Find where the given text appears and provide that cell's center as (x, y) coordinate. 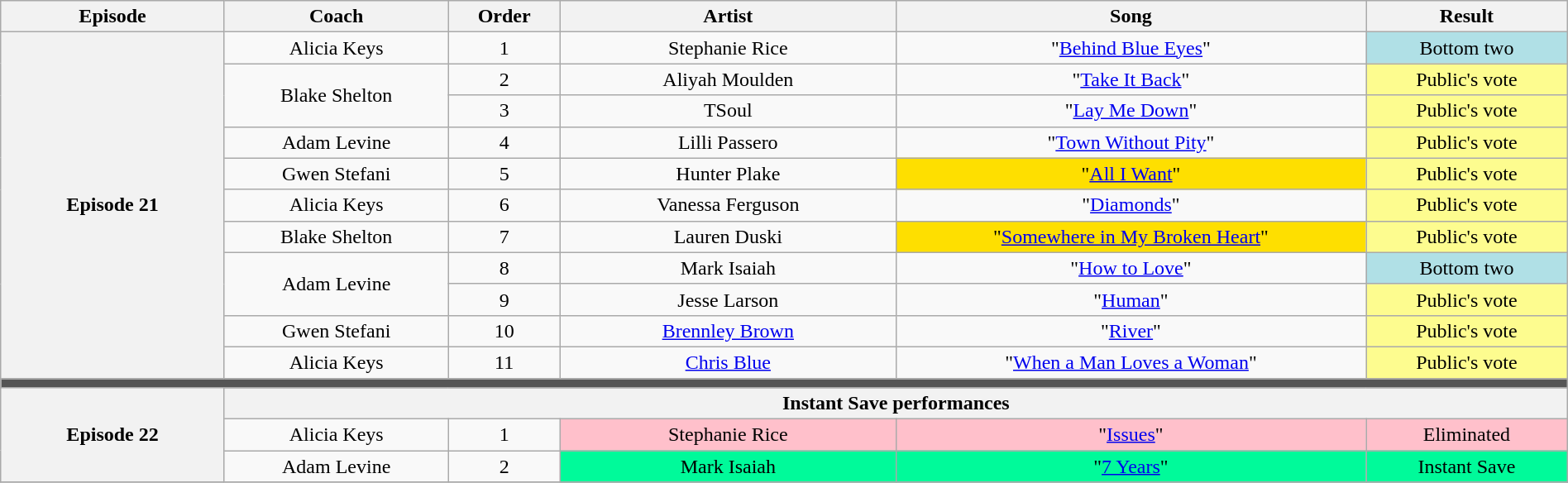
Song (1131, 17)
"All I Want" (1131, 174)
Chris Blue (728, 362)
11 (504, 362)
"Take It Back" (1131, 79)
4 (504, 142)
9 (504, 299)
"When a Man Loves a Woman" (1131, 362)
"Diamonds" (1131, 205)
8 (504, 268)
7 (504, 237)
Aliyah Moulden (728, 79)
Lauren Duski (728, 237)
Hunter Plake (728, 174)
Episode (112, 17)
3 (504, 111)
Coach (336, 17)
"River" (1131, 331)
Instant Save (1467, 466)
"Human" (1131, 299)
Lilli Passero (728, 142)
6 (504, 205)
Vanessa Ferguson (728, 205)
"Behind Blue Eyes" (1131, 48)
5 (504, 174)
Artist (728, 17)
Episode 22 (112, 435)
10 (504, 331)
Brennley Brown (728, 331)
"7 Years" (1131, 466)
Instant Save performances (896, 404)
"Town Without Pity" (1131, 142)
Jesse Larson (728, 299)
TSoul (728, 111)
"Issues" (1131, 435)
"Somewhere in My Broken Heart" (1131, 237)
Episode 21 (112, 205)
Result (1467, 17)
"How to Love" (1131, 268)
Order (504, 17)
"Lay Me Down" (1131, 111)
Eliminated (1467, 435)
